Search for the cell housing the specified text and yield its [X, Y] center coordinate. 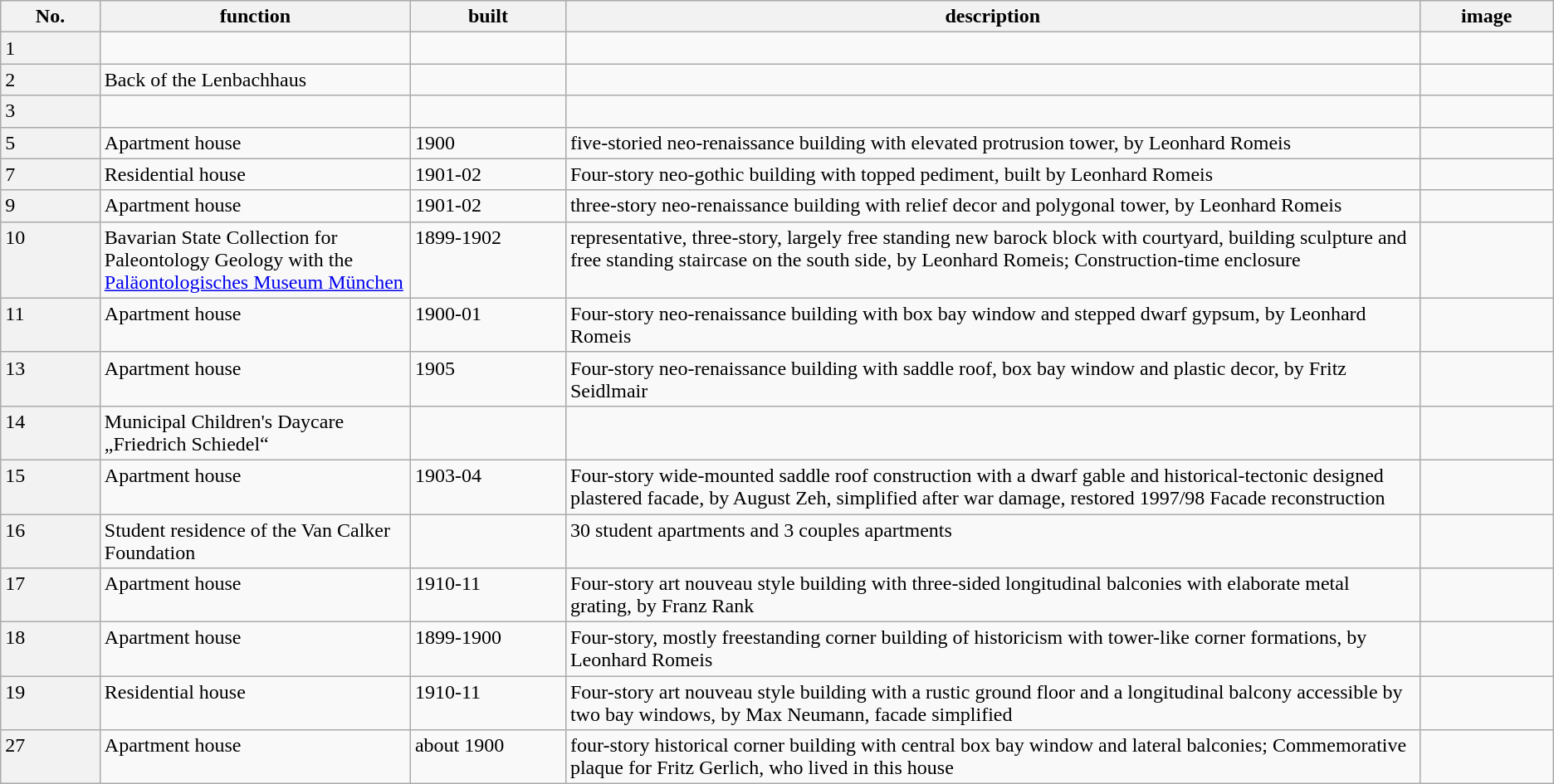
Four-story, mostly freestanding corner building of historicism with tower-like corner formations, by Leonhard Romeis [993, 649]
function [255, 17]
five-storied neo-renaissance building with elevated protrusion tower, by Leonhard Romeis [993, 143]
10 [51, 260]
3 [51, 111]
15 [51, 486]
1899-1902 [488, 260]
Four-story neo-renaissance building with saddle roof, box bay window and plastic decor, by Fritz Seidlmair [993, 378]
Back of the Lenbachhaus [255, 80]
27 [51, 757]
description [993, 17]
Bavarian State Collection for Paleontology Geology with the Paläontologisches Museum München [255, 260]
1903-04 [488, 486]
built [488, 17]
18 [51, 649]
Four-story neo-gothic building with topped pediment, built by Leonhard Romeis [993, 174]
9 [51, 206]
Municipal Children's Daycare„Friedrich Schiedel“ [255, 433]
1900 [488, 143]
1905 [488, 378]
16 [51, 541]
30 student apartments and 3 couples apartments [993, 541]
No. [51, 17]
19 [51, 704]
image [1486, 17]
2 [51, 80]
13 [51, 378]
17 [51, 596]
1 [51, 48]
three-story neo-renaissance building with relief decor and polygonal tower, by Leonhard Romeis [993, 206]
7 [51, 174]
14 [51, 433]
Four-story neo-renaissance building with box bay window and stepped dwarf gypsum, by Leonhard Romeis [993, 325]
1900-01 [488, 325]
Four-story art nouveau style building with three-sided longitudinal balconies with elaborate metal grating, by Franz Rank [993, 596]
5 [51, 143]
about 1900 [488, 757]
1899-1900 [488, 649]
Student residence of the Van Calker Foundation [255, 541]
11 [51, 325]
